Identify which cell holds the provided text, then report its (X, Y) central coordinate. 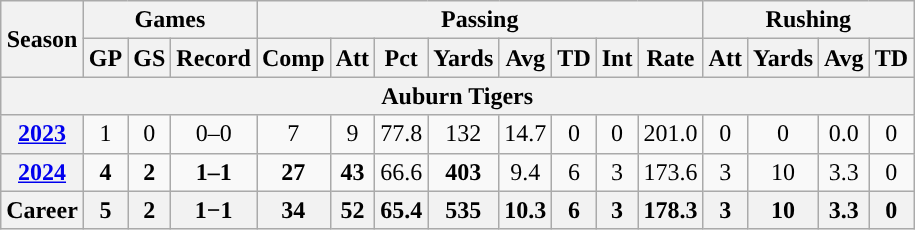
178.3 (670, 210)
52 (352, 210)
1−1 (214, 210)
65.4 (402, 210)
GP (105, 58)
43 (352, 172)
132 (464, 134)
0.0 (844, 134)
Auburn Tigers (458, 96)
1 (105, 134)
9.4 (526, 172)
4 (105, 172)
27 (293, 172)
77.8 (402, 134)
Record (214, 58)
9 (352, 134)
173.6 (670, 172)
Career (42, 210)
201.0 (670, 134)
403 (464, 172)
Season (42, 39)
Int (617, 58)
Rushing (808, 20)
66.6 (402, 172)
7 (293, 134)
Games (170, 20)
34 (293, 210)
10.3 (526, 210)
535 (464, 210)
1–1 (214, 172)
14.7 (526, 134)
Comp (293, 58)
Pct (402, 58)
Rate (670, 58)
2024 (42, 172)
0–0 (214, 134)
GS (150, 58)
Passing (480, 20)
2023 (42, 134)
5 (105, 210)
